Return (X, Y) of the center of cell containing provided text 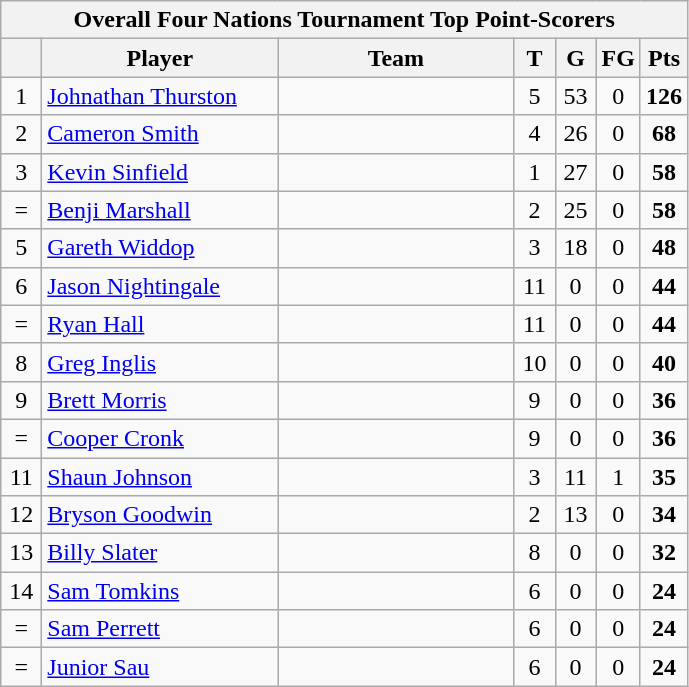
25 (576, 210)
14 (22, 591)
Billy Slater (160, 553)
Shaun Johnson (160, 477)
Cooper Cronk (160, 438)
Pts (664, 58)
Overall Four Nations Tournament Top Point-Scorers (344, 20)
T (534, 58)
53 (576, 96)
Sam Perrett (160, 629)
Kevin Sinfield (160, 172)
4 (534, 134)
Gareth Widdop (160, 248)
26 (576, 134)
Jason Nightingale (160, 286)
68 (664, 134)
Junior Sau (160, 667)
126 (664, 96)
10 (534, 362)
Greg Inglis (160, 362)
Benji Marshall (160, 210)
12 (22, 515)
G (576, 58)
Sam Tomkins (160, 591)
40 (664, 362)
27 (576, 172)
18 (576, 248)
Brett Morris (160, 400)
Ryan Hall (160, 324)
FG (618, 58)
Bryson Goodwin (160, 515)
32 (664, 553)
48 (664, 248)
35 (664, 477)
34 (664, 515)
Team (396, 58)
Player (160, 58)
Cameron Smith (160, 134)
Johnathan Thurston (160, 96)
